Capture the cell that displays the provided text and extract its [X, Y] central coordinate. 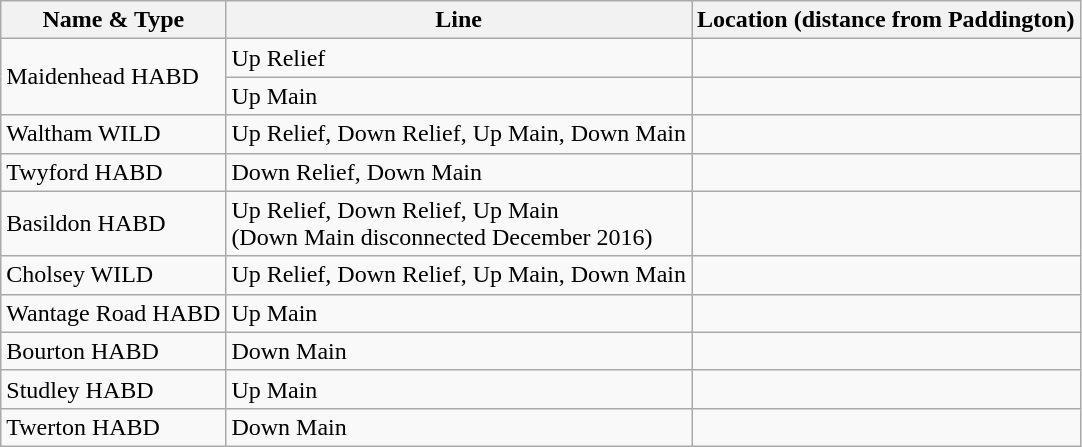
Twerton HABD [114, 427]
Up Relief [459, 58]
Waltham WILD [114, 134]
Cholsey WILD [114, 275]
Name & Type [114, 20]
Down Relief, Down Main [459, 172]
Line [459, 20]
Twyford HABD [114, 172]
Basildon HABD [114, 224]
Maidenhead HABD [114, 77]
Bourton HABD [114, 351]
Location (distance from Paddington) [886, 20]
Studley HABD [114, 389]
Up Relief, Down Relief, Up Main(Down Main disconnected December 2016) [459, 224]
Wantage Road HABD [114, 313]
